Search for the cell housing the specified text and yield its [X, Y] center coordinate. 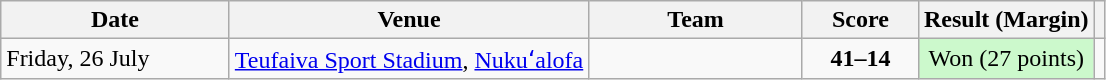
Score [860, 20]
Won (27 points) [1006, 59]
41–14 [860, 59]
Team [696, 20]
Date [116, 20]
Teufaiva Sport Stadium, Nukuʻalofa [408, 59]
Result (Margin) [1006, 20]
Friday, 26 July [116, 59]
Venue [408, 20]
